Provide the (X, Y) coordinate of the cell's center where the given text is located.  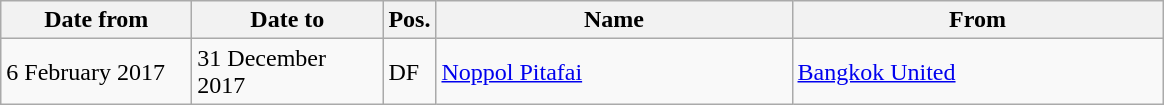
DF (410, 72)
Date from (96, 20)
From (978, 20)
Name (614, 20)
31 December 2017 (288, 72)
Date to (288, 20)
6 February 2017 (96, 72)
Bangkok United (978, 72)
Noppol Pitafai (614, 72)
Pos. (410, 20)
